Locate the cell with the specified text and output its [X, Y] center coordinate. 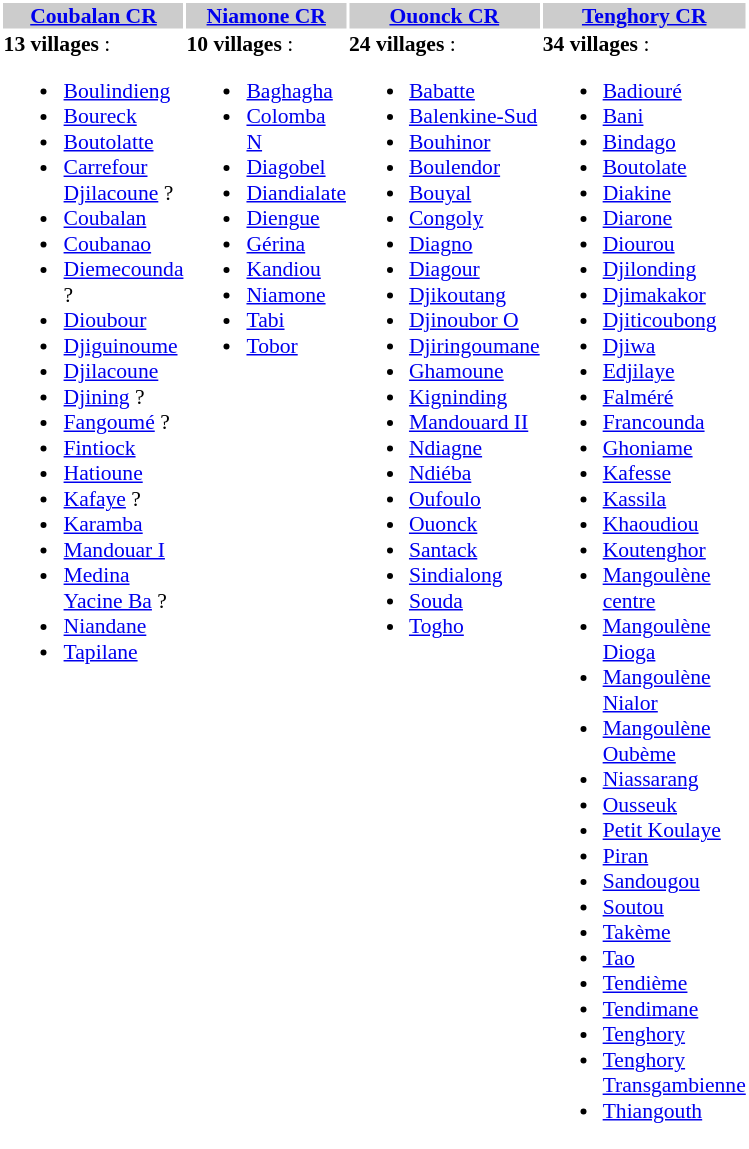
Tenghory CR [644, 16]
10 villages :BaghaghaColomba NDiagobelDiandialateDiengueGérinaKandiouNiamoneTabiTobor [266, 589]
Ouonck CR [444, 16]
Niamone CR [266, 16]
Coubalan CR [94, 16]
